Scan for the cell matching the given text and deliver its [x, y] coordinate at center. 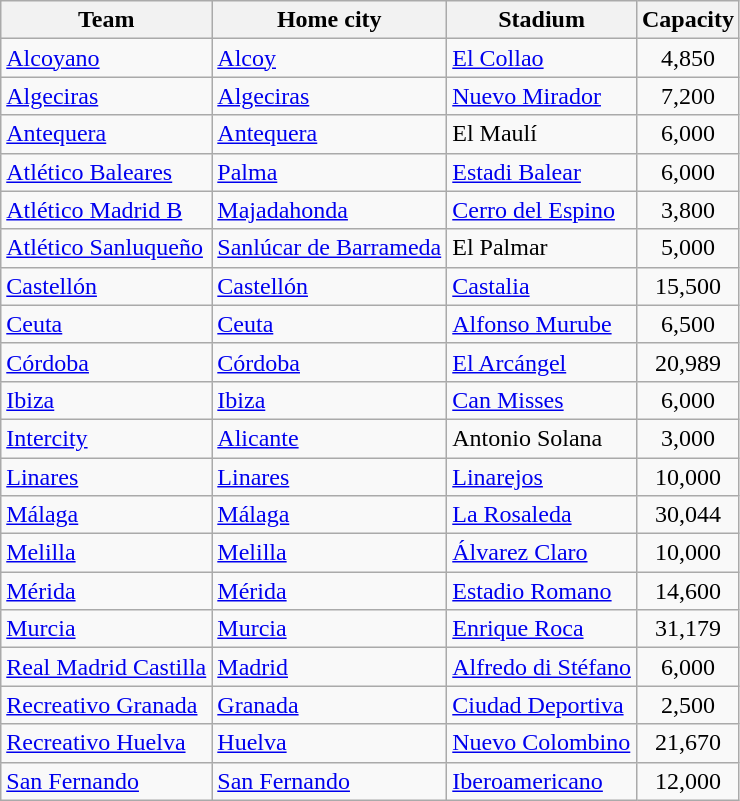
Recreativo Huelva [106, 743]
Antonio Solana [542, 438]
Estadi Balear [542, 172]
Stadium [542, 20]
3,800 [688, 210]
15,500 [688, 286]
Huelva [330, 743]
7,200 [688, 96]
2,500 [688, 705]
Granada [330, 705]
Linarejos [542, 477]
31,179 [688, 629]
Alcoyano [106, 58]
Alfredo di Stéfano [542, 667]
Can Misses [542, 400]
Alicante [330, 438]
20,989 [688, 362]
21,670 [688, 743]
Nuevo Colombino [542, 743]
Majadahonda [330, 210]
4,850 [688, 58]
El Palmar [542, 248]
La Rosaleda [542, 515]
Recreativo Granada [106, 705]
Intercity [106, 438]
El Maulí [542, 134]
El Arcángel [542, 362]
Palma [330, 172]
Atlético Sanluqueño [106, 248]
Madrid [330, 667]
Alfonso Murube [542, 324]
Álvarez Claro [542, 553]
3,000 [688, 438]
Alcoy [330, 58]
Atlético Baleares [106, 172]
Real Madrid Castilla [106, 667]
Estadio Romano [542, 591]
Cerro del Espino [542, 210]
Iberoamericano [542, 781]
El Collao [542, 58]
Nuevo Mirador [542, 96]
30,044 [688, 515]
Ciudad Deportiva [542, 705]
Home city [330, 20]
Sanlúcar de Barrameda [330, 248]
5,000 [688, 248]
Enrique Roca [542, 629]
Castalia [542, 286]
6,500 [688, 324]
Capacity [688, 20]
14,600 [688, 591]
Atlético Madrid B [106, 210]
12,000 [688, 781]
Team [106, 20]
